From the cell containing the given text, extract its center point as [X, Y] coordinate. 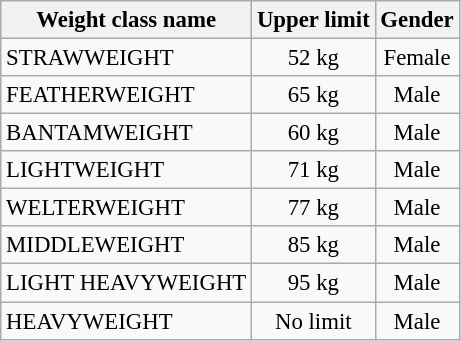
77 kg [314, 208]
52 kg [314, 58]
FEATHERWEIGHT [126, 95]
Upper limit [314, 20]
STRAWWEIGHT [126, 58]
BANTAMWEIGHT [126, 133]
HEAVYWEIGHT [126, 321]
65 kg [314, 95]
Female [417, 58]
WELTERWEIGHT [126, 208]
MIDDLEWEIGHT [126, 245]
Gender [417, 20]
LIGHTWEIGHT [126, 170]
85 kg [314, 245]
71 kg [314, 170]
No limit [314, 321]
LIGHT HEAVYWEIGHT [126, 283]
60 kg [314, 133]
95 kg [314, 283]
Weight class name [126, 20]
